Output the [x, y] coordinate of the center of the cell containing the given text.  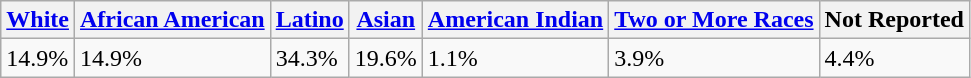
3.9% [714, 58]
Not Reported [894, 20]
American Indian [515, 20]
1.1% [515, 58]
4.4% [894, 58]
African American [172, 20]
19.6% [386, 58]
Latino [310, 20]
34.3% [310, 58]
White [38, 20]
Asian [386, 20]
Two or More Races [714, 20]
